Return the (x, y) coordinate for the center point of the cell that contains the specified text.  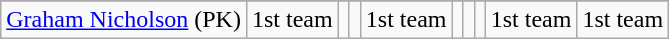
Graham Nicholson (PK) (124, 20)
